For the text-containing cell, return its midpoint in [X, Y] coordinate format. 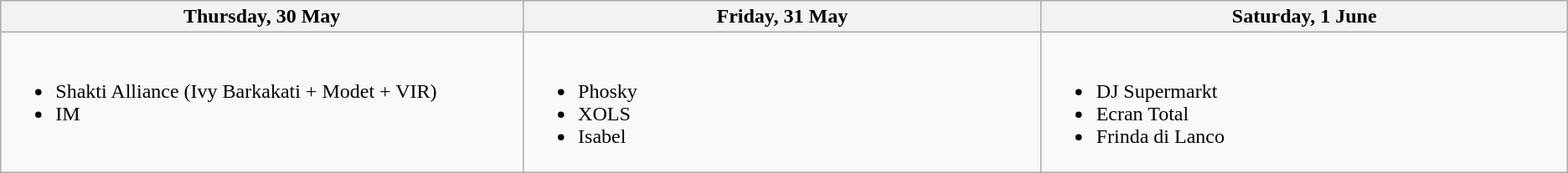
Saturday, 1 June [1304, 17]
Friday, 31 May [782, 17]
Shakti Alliance (Ivy Barkakati + Modet + VIR)IM [262, 102]
PhoskyXOLSIsabel [782, 102]
DJ SupermarktEcran TotalFrinda di Lanco [1304, 102]
Thursday, 30 May [262, 17]
